Extract the (x, y) coordinate from the center of the cell holding the provided text.  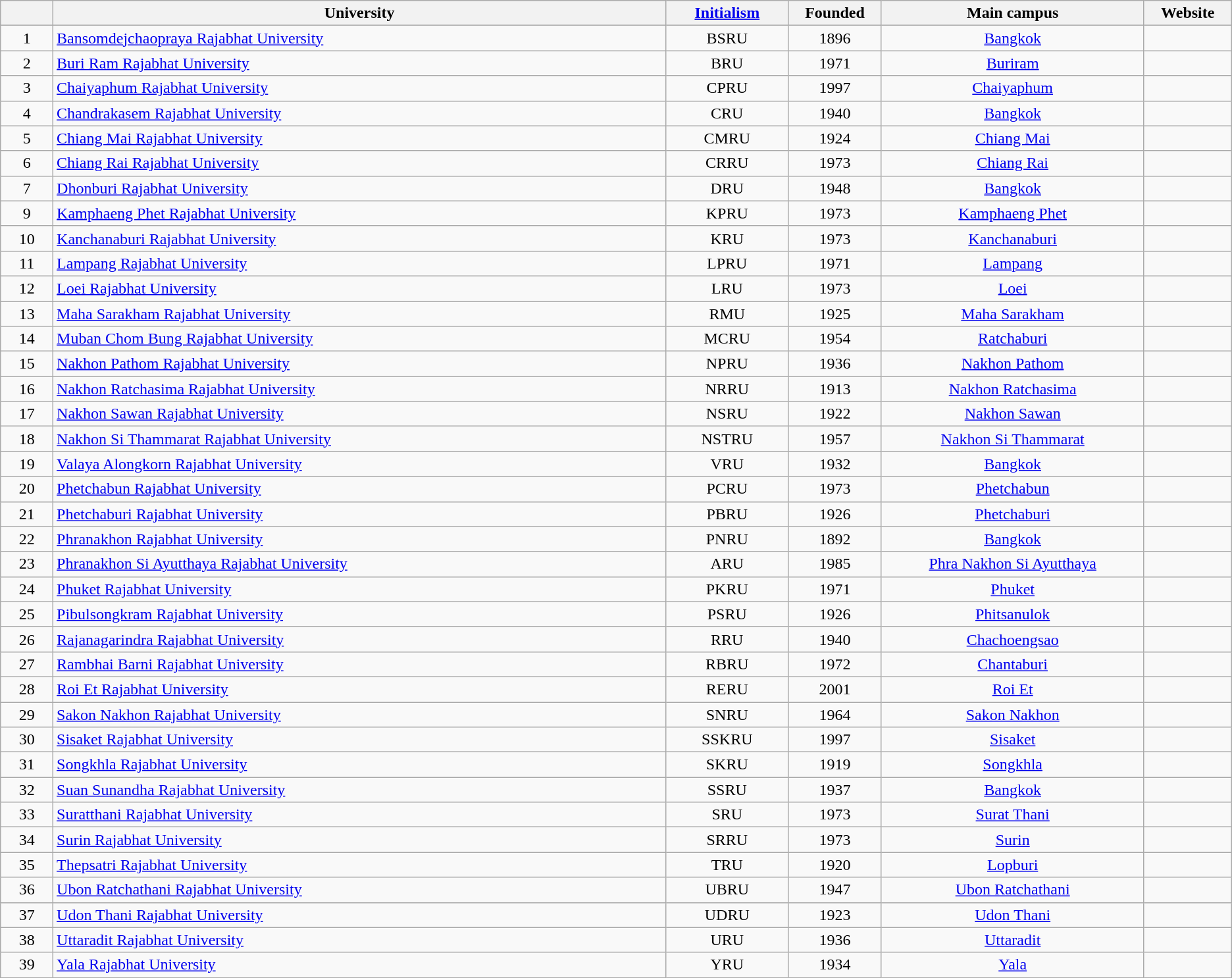
Surat Thani (1012, 815)
Ubon Ratchathani Rajabhat University (359, 890)
26 (27, 639)
Phetchabun Rajabhat University (359, 489)
Surin (1012, 840)
CRU (727, 113)
Ratchaburi (1012, 339)
Chiang Rai Rajabhat University (359, 163)
PNRU (727, 539)
1923 (834, 915)
Chaiyaphum Rajabhat University (359, 88)
Kanchanaburi (1012, 238)
21 (27, 514)
Chiang Mai Rajabhat University (359, 138)
SNRU (727, 714)
1964 (834, 714)
NSTRU (727, 439)
Phetchabun (1012, 489)
ARU (727, 564)
BRU (727, 63)
Surin Rajabhat University (359, 840)
Roi Et Rajabhat University (359, 689)
SSRU (727, 790)
12 (27, 288)
Pibulsongkram Rajabhat University (359, 614)
Phitsanulok (1012, 614)
Chaiyaphum (1012, 88)
25 (27, 614)
1922 (834, 414)
Nakhon Pathom (1012, 364)
DRU (727, 188)
Phra Nakhon Si Ayutthaya (1012, 564)
TRU (727, 865)
PSRU (727, 614)
1924 (834, 138)
Nakhon Sawan Rajabhat University (359, 414)
RBRU (727, 664)
33 (27, 815)
9 (27, 213)
18 (27, 439)
Dhonburi Rajabhat University (359, 188)
1948 (834, 188)
Sakon Nakhon (1012, 714)
1934 (834, 965)
7 (27, 188)
2001 (834, 689)
Phetchaburi Rajabhat University (359, 514)
3 (27, 88)
Suan Sunandha Rajabhat University (359, 790)
RRU (727, 639)
SRRU (727, 840)
Phuket Rajabhat University (359, 589)
5 (27, 138)
Founded (834, 13)
24 (27, 589)
Udon Thani (1012, 915)
11 (27, 263)
PBRU (727, 514)
37 (27, 915)
39 (27, 965)
30 (27, 740)
Maha Sarakham Rajabhat University (359, 314)
Udon Thani Rajabhat University (359, 915)
Sisaket Rajabhat University (359, 740)
Initialism (727, 13)
1892 (834, 539)
Phetchaburi (1012, 514)
Sisaket (1012, 740)
Uttaradit Rajabhat University (359, 940)
UDRU (727, 915)
20 (27, 489)
Chiang Rai (1012, 163)
16 (27, 389)
LRU (727, 288)
Loei (1012, 288)
38 (27, 940)
34 (27, 840)
RERU (727, 689)
Kamphaeng Phet Rajabhat University (359, 213)
Buri Ram Rajabhat University (359, 63)
Nakhon Pathom Rajabhat University (359, 364)
4 (27, 113)
Lopburi (1012, 865)
1925 (834, 314)
YRU (727, 965)
17 (27, 414)
Valaya Alongkorn Rajabhat University (359, 464)
23 (27, 564)
Chachoengsao (1012, 639)
1937 (834, 790)
13 (27, 314)
Rajanagarindra Rajabhat University (359, 639)
32 (27, 790)
31 (27, 765)
CMRU (727, 138)
Yala Rajabhat University (359, 965)
Phranakhon Rajabhat University (359, 539)
Buriram (1012, 63)
Kamphaeng Phet (1012, 213)
15 (27, 364)
NPRU (727, 364)
1896 (834, 38)
Nakhon Ratchasima (1012, 389)
Phuket (1012, 589)
1954 (834, 339)
Nakhon Ratchasima Rajabhat University (359, 389)
PKRU (727, 589)
Muban Chom Bung Rajabhat University (359, 339)
1 (27, 38)
CRRU (727, 163)
1957 (834, 439)
1932 (834, 464)
VRU (727, 464)
UBRU (727, 890)
Phranakhon Si Ayutthaya Rajabhat University (359, 564)
SRU (727, 815)
10 (27, 238)
Sakon Nakhon Rajabhat University (359, 714)
CPRU (727, 88)
NSRU (727, 414)
KRU (727, 238)
Chiang Mai (1012, 138)
Suratthani Rajabhat University (359, 815)
LPRU (727, 263)
URU (727, 940)
29 (27, 714)
14 (27, 339)
Yala (1012, 965)
NRRU (727, 389)
36 (27, 890)
Bansomdejchaopraya Rajabhat University (359, 38)
2 (27, 63)
35 (27, 865)
1972 (834, 664)
19 (27, 464)
27 (27, 664)
1947 (834, 890)
Nakhon Sawan (1012, 414)
Main campus (1012, 13)
Thepsatri Rajabhat University (359, 865)
Ubon Ratchathani (1012, 890)
Website (1187, 13)
KPRU (727, 213)
6 (27, 163)
BSRU (727, 38)
Lampang (1012, 263)
Maha Sarakham (1012, 314)
Nakhon Si Thammarat Rajabhat University (359, 439)
Chantaburi (1012, 664)
Songkhla (1012, 765)
Nakhon Si Thammarat (1012, 439)
PCRU (727, 489)
Loei Rajabhat University (359, 288)
Chandrakasem Rajabhat University (359, 113)
22 (27, 539)
Songkhla Rajabhat University (359, 765)
1985 (834, 564)
SKRU (727, 765)
Kanchanaburi Rajabhat University (359, 238)
RMU (727, 314)
Uttaradit (1012, 940)
Roi Et (1012, 689)
Lampang Rajabhat University (359, 263)
1920 (834, 865)
1919 (834, 765)
University (359, 13)
1913 (834, 389)
Rambhai Barni Rajabhat University (359, 664)
SSKRU (727, 740)
MCRU (727, 339)
28 (27, 689)
